Pinpoint the cell where the given text exists, returning its [x, y] midpoint coordinate. 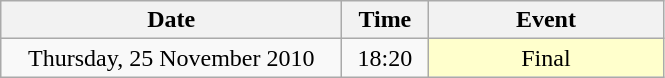
Event [546, 20]
Final [546, 58]
Time [385, 20]
Date [172, 20]
18:20 [385, 58]
Thursday, 25 November 2010 [172, 58]
